Return the (X, Y) coordinate for the center point of the cell that contains the specified text.  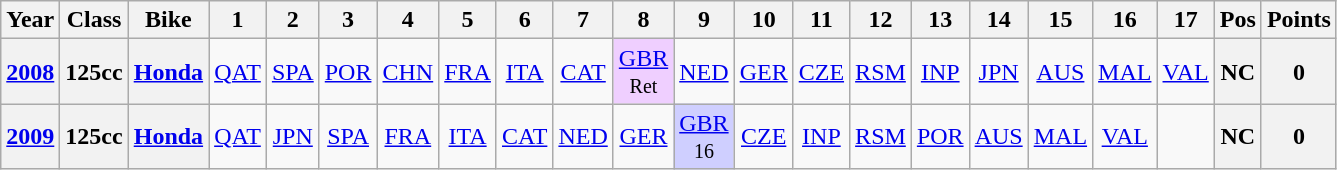
Year (30, 20)
Points (1298, 20)
7 (583, 20)
10 (764, 20)
17 (1186, 20)
8 (643, 20)
2 (292, 20)
GBRRet (643, 72)
3 (348, 20)
11 (821, 20)
16 (1125, 20)
4 (408, 20)
2008 (30, 72)
1 (238, 20)
12 (881, 20)
2009 (30, 136)
Pos (1238, 20)
Class (94, 20)
GBR16 (704, 136)
CHN (408, 72)
13 (940, 20)
5 (468, 20)
9 (704, 20)
Bike (168, 20)
15 (1060, 20)
14 (998, 20)
6 (524, 20)
